For the text-containing cell, return its midpoint in [X, Y] coordinate format. 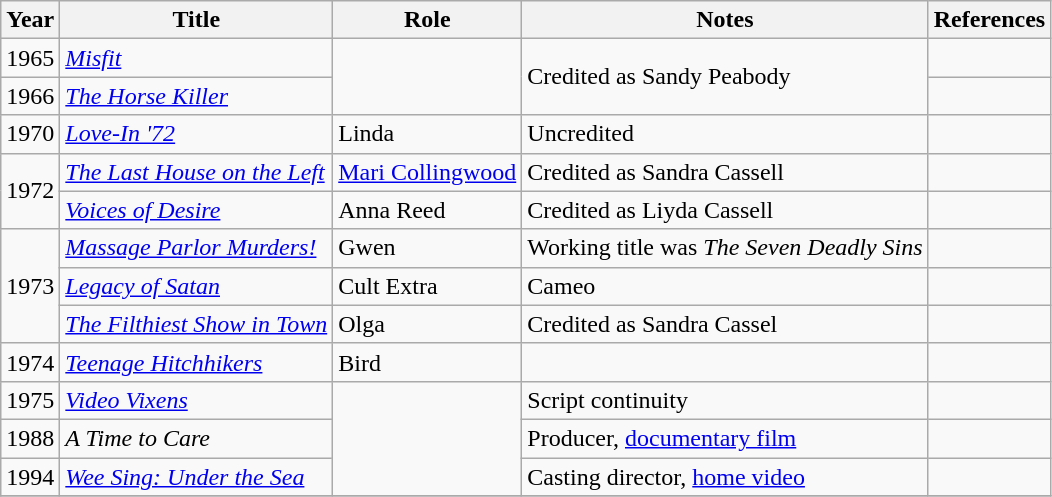
Casting director, home video [725, 477]
Mari Collingwood [428, 172]
The Horse Killer [196, 96]
1966 [30, 96]
Credited as Liyda Cassell [725, 210]
Video Vixens [196, 400]
Producer, documentary film [725, 438]
Credited as Sandra Cassel [725, 324]
Credited as Sandy Peabody [725, 77]
The Filthiest Show in Town [196, 324]
Notes [725, 20]
Legacy of Satan [196, 286]
1994 [30, 477]
Cult Extra [428, 286]
Misfit [196, 58]
Anna Reed [428, 210]
Credited as Sandra Cassell [725, 172]
Linda [428, 134]
1974 [30, 362]
1973 [30, 286]
A Time to Care [196, 438]
Title [196, 20]
Uncredited [725, 134]
The Last House on the Left [196, 172]
1965 [30, 58]
Role [428, 20]
Love-In '72 [196, 134]
Gwen [428, 248]
1988 [30, 438]
Voices of Desire [196, 210]
1970 [30, 134]
Teenage Hitchhikers [196, 362]
Cameo [725, 286]
Bird [428, 362]
Working title was The Seven Deadly Sins [725, 248]
Year [30, 20]
Wee Sing: Under the Sea [196, 477]
Script continuity [725, 400]
1975 [30, 400]
1972 [30, 191]
Massage Parlor Murders! [196, 248]
Olga [428, 324]
References [990, 20]
